From the cell containing the given text, extract its center point as [X, Y] coordinate. 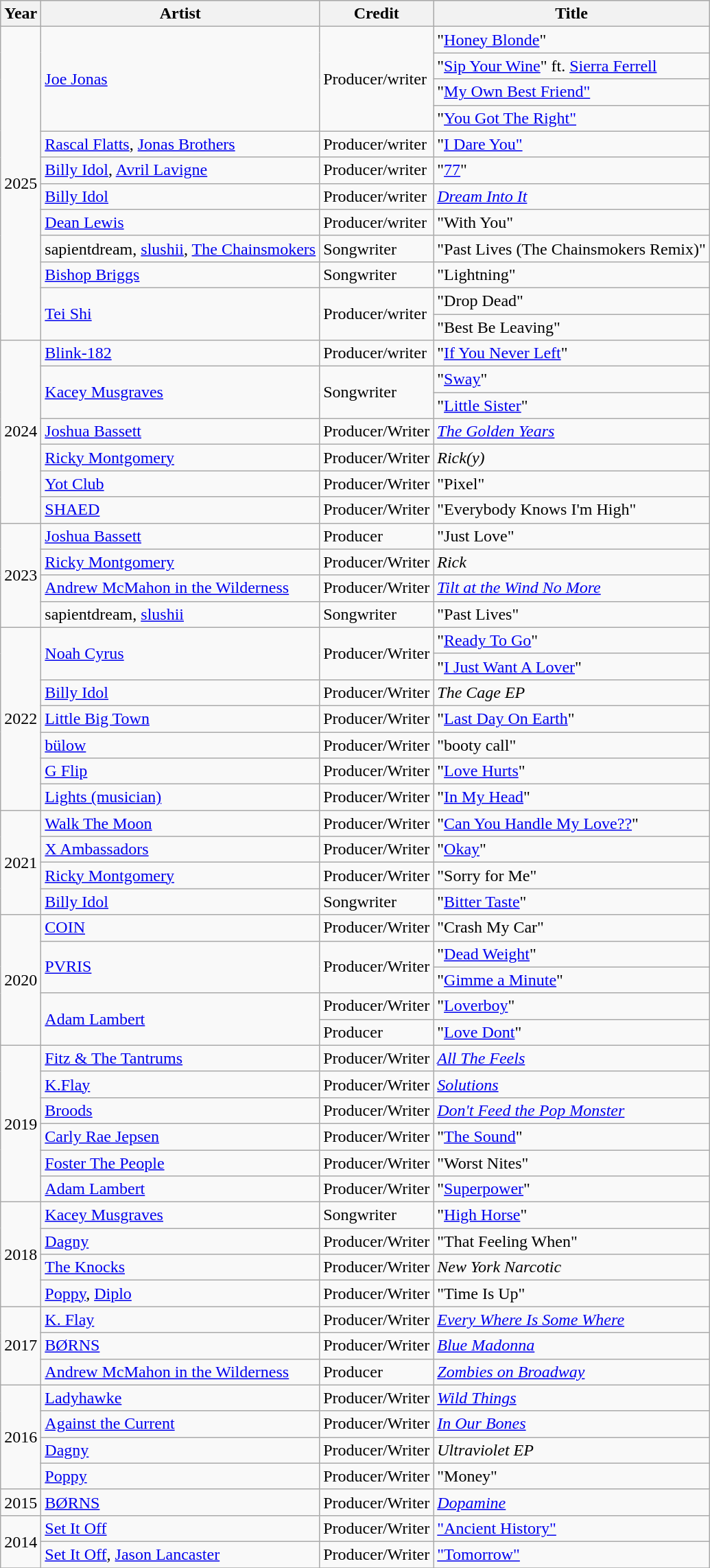
Poppy [180, 1476]
"Dead Weight" [572, 954]
Blink-182 [180, 353]
bülow [180, 745]
Lights (musician) [180, 797]
Against the Current [180, 1424]
"Best Be Leaving" [572, 327]
"Can You Handle My Love??" [572, 823]
Tilt at the Wind No More [572, 588]
"Okay" [572, 850]
"If You Never Left" [572, 353]
Yot Club [180, 484]
Tei Shi [180, 314]
Billy Idol, Avril Lavigne [180, 170]
"Sip Your Wine" ft. Sierra Ferrell [572, 66]
sapientdream, slushii [180, 614]
Dream Into It [572, 196]
"High Horse" [572, 1215]
Title [572, 14]
"Lightning" [572, 274]
"Bitter Taste" [572, 902]
"I Just Want A Lover" [572, 666]
Wild Things [572, 1398]
"Gimme a Minute" [572, 980]
"Everybody Knows I'm High" [572, 510]
"Ancient History" [572, 1528]
"Sorry for Me" [572, 876]
Noah Cyrus [180, 653]
2014 [21, 1541]
"You Got The Right" [572, 118]
2024 [21, 432]
"booty call" [572, 745]
"Just Love" [572, 536]
"Worst Nites" [572, 1163]
Don't Feed the Pop Monster [572, 1110]
Credit [377, 14]
Artist [180, 14]
2022 [21, 718]
Ladyhawke [180, 1398]
Solutions [572, 1084]
The Knocks [180, 1267]
2019 [21, 1123]
2023 [21, 575]
Ultraviolet EP [572, 1450]
Blue Madonna [572, 1346]
"My Own Best Friend" [572, 92]
Rick(y) [572, 458]
"In My Head" [572, 797]
"Little Sister" [572, 406]
Dopamine [572, 1502]
"Last Day On Earth" [572, 718]
"Ready To Go" [572, 640]
Zombies on Broadway [572, 1372]
Foster The People [180, 1163]
"The Sound" [572, 1136]
Carly Rae Jepsen [180, 1136]
Bishop Briggs [180, 274]
"Pixel" [572, 484]
"Honey Blonde" [572, 40]
Year [21, 14]
"Crash My Car" [572, 928]
Little Big Town [180, 718]
"Tomorrow" [572, 1554]
"I Dare You" [572, 144]
"Superpower" [572, 1189]
Walk The Moon [180, 823]
The Cage EP [572, 692]
Fitz & The Tantrums [180, 1058]
Joe Jonas [180, 79]
Poppy, Diplo [180, 1294]
All The Feels [572, 1058]
2021 [21, 863]
"Time Is Up" [572, 1294]
Every Where Is Some Where [572, 1320]
2015 [21, 1502]
"Love Hurts" [572, 771]
"77" [572, 170]
"Past Lives (The Chainsmokers Remix)" [572, 248]
Set It Off, Jason Lancaster [180, 1554]
X Ambassadors [180, 850]
"Love Dont" [572, 1032]
SHAED [180, 510]
COIN [180, 928]
The Golden Years [572, 432]
Rick [572, 562]
"Past Lives" [572, 614]
In Our Bones [572, 1424]
"Drop Dead" [572, 301]
"Money" [572, 1476]
"Sway" [572, 379]
Set It Off [180, 1528]
2016 [21, 1437]
G Flip [180, 771]
Rascal Flatts, Jonas Brothers [180, 144]
Broods [180, 1110]
2018 [21, 1254]
New York Narcotic [572, 1267]
sapientdream, slushii, The Chainsmokers [180, 248]
"Loverboy" [572, 1006]
Dean Lewis [180, 222]
PVRIS [180, 967]
K. Flay [180, 1320]
2017 [21, 1346]
2020 [21, 980]
"With You" [572, 222]
"That Feeling When" [572, 1241]
K.Flay [180, 1084]
2025 [21, 184]
